Identify which cell holds the provided text, then report its (x, y) central coordinate. 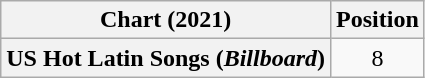
8 (378, 58)
Position (378, 20)
US Hot Latin Songs (Billboard) (166, 58)
Chart (2021) (166, 20)
